Detect which cell encompasses the target text, then output its [X, Y] center coordinate. 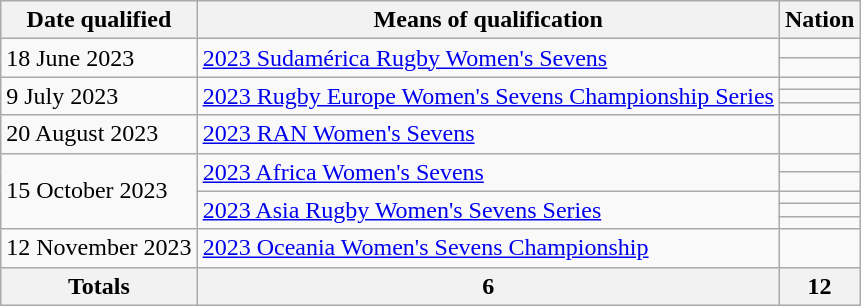
2023 Sudamérica Rugby Women's Sevens [488, 58]
6 [488, 286]
2023 Rugby Europe Women's Sevens Championship Series [488, 96]
2023 RAN Women's Sevens [488, 134]
Date qualified [99, 20]
9 July 2023 [99, 96]
2023 Africa Women's Sevens [488, 172]
Means of qualification [488, 20]
Nation [819, 20]
12 [819, 286]
20 August 2023 [99, 134]
18 June 2023 [99, 58]
12 November 2023 [99, 248]
15 October 2023 [99, 191]
2023 Oceania Women's Sevens Championship [488, 248]
Totals [99, 286]
2023 Asia Rugby Women's Sevens Series [488, 210]
